Return [X, Y] of the center of cell containing provided text 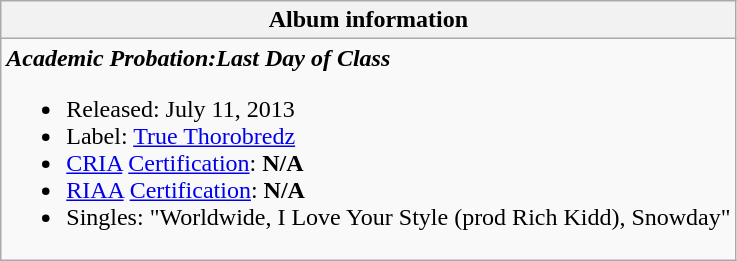
Album information [368, 20]
